Extract the [X, Y] coordinate from the center of the cell holding the provided text.  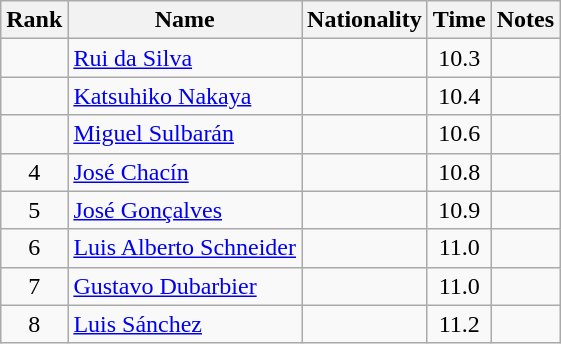
6 [34, 248]
Notes [525, 20]
Time [459, 20]
10.3 [459, 58]
Luis Alberto Schneider [185, 248]
10.4 [459, 96]
Name [185, 20]
Luis Sánchez [185, 324]
7 [34, 286]
Miguel Sulbarán [185, 134]
Gustavo Dubarbier [185, 286]
Katsuhiko Nakaya [185, 96]
10.6 [459, 134]
10.9 [459, 210]
5 [34, 210]
4 [34, 172]
Nationality [365, 20]
Rank [34, 20]
José Gonçalves [185, 210]
8 [34, 324]
10.8 [459, 172]
Rui da Silva [185, 58]
11.2 [459, 324]
José Chacín [185, 172]
